For the text-containing cell, return its midpoint in (X, Y) coordinate format. 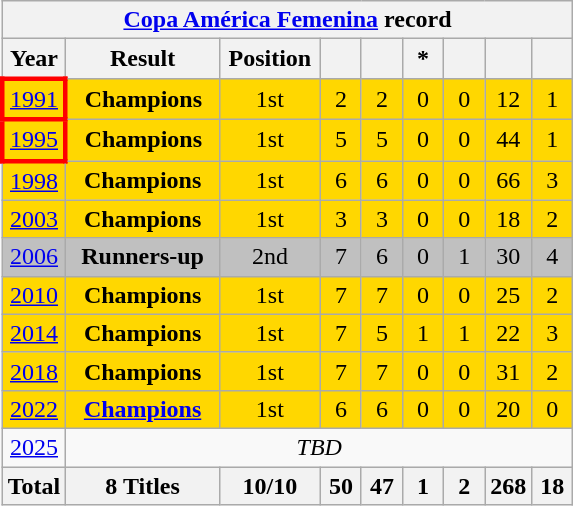
Result (143, 59)
Copa América Femenina record (288, 20)
1991 (34, 98)
Total (34, 485)
50 (340, 485)
2025 (34, 447)
Position (270, 59)
Runners-up (143, 257)
30 (508, 257)
Year (34, 59)
2022 (34, 409)
* (424, 59)
1998 (34, 180)
4 (552, 257)
2014 (34, 333)
2018 (34, 371)
2003 (34, 219)
TBD (320, 447)
66 (508, 180)
2nd (270, 257)
268 (508, 485)
44 (508, 140)
1995 (34, 140)
10/10 (270, 485)
25 (508, 295)
2010 (34, 295)
31 (508, 371)
47 (382, 485)
22 (508, 333)
12 (508, 98)
2006 (34, 257)
8 Titles (143, 485)
20 (508, 409)
